Determine the [x, y] coordinate at the center of the cell enclosing the given text.  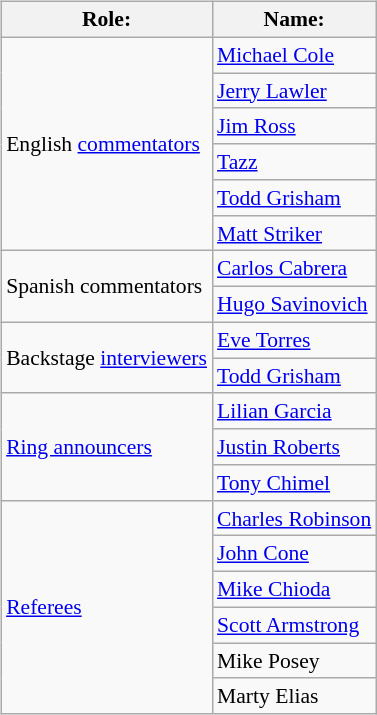
Charles Robinson [294, 518]
Matt Striker [294, 233]
Jim Ross [294, 126]
Mike Posey [294, 661]
Eve Torres [294, 340]
Michael Cole [294, 55]
Backstage interviewers [106, 358]
Name: [294, 20]
Mike Chioda [294, 590]
Spanish commentators [106, 286]
John Cone [294, 554]
Ring announcers [106, 446]
Scott Armstrong [294, 625]
Hugo Savinovich [294, 305]
Role: [106, 20]
Tony Chimel [294, 483]
Lilian Garcia [294, 411]
Jerry Lawler [294, 91]
Justin Roberts [294, 447]
English commentators [106, 144]
Tazz [294, 162]
Marty Elias [294, 696]
Carlos Cabrera [294, 269]
Referees [106, 607]
